Find where the given text appears and provide that cell's center as (x, y) coordinate. 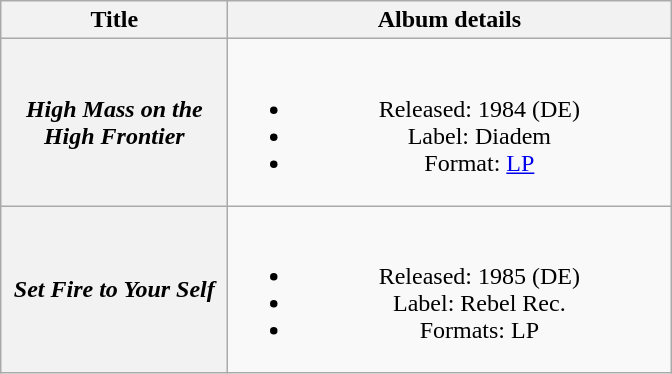
Released: 1985 (DE)Label: Rebel Rec.Formats: LP (450, 290)
Released: 1984 (DE)Label: DiademFormat: LP (450, 122)
High Mass on the High Frontier (114, 122)
Title (114, 20)
Album details (450, 20)
Set Fire to Your Self (114, 290)
